Detect which cell encompasses the target text, then output its [x, y] center coordinate. 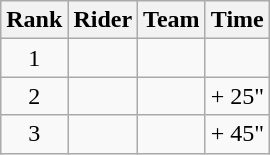
Rider [103, 20]
3 [34, 134]
Time [237, 20]
Rank [34, 20]
+ 45" [237, 134]
+ 25" [237, 96]
2 [34, 96]
1 [34, 58]
Team [172, 20]
